Scan for the cell matching the given text and deliver its [X, Y] coordinate at center. 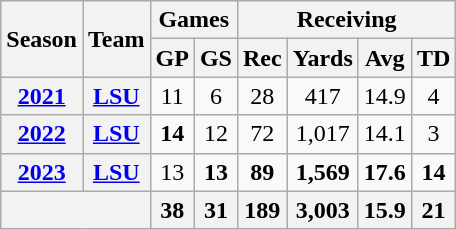
17.6 [384, 172]
1,017 [322, 134]
Avg [384, 58]
2021 [42, 96]
Games [194, 20]
TD [433, 58]
189 [262, 210]
21 [433, 210]
11 [172, 96]
417 [322, 96]
28 [262, 96]
6 [216, 96]
3 [433, 134]
GP [172, 58]
12 [216, 134]
38 [172, 210]
14.1 [384, 134]
31 [216, 210]
Receiving [346, 20]
4 [433, 96]
Team [116, 39]
15.9 [384, 210]
Yards [322, 58]
1,569 [322, 172]
2023 [42, 172]
72 [262, 134]
Rec [262, 58]
2022 [42, 134]
14.9 [384, 96]
Season [42, 39]
3,003 [322, 210]
89 [262, 172]
GS [216, 58]
